Determine the (x, y) coordinate at the center of the cell enclosing the given text.  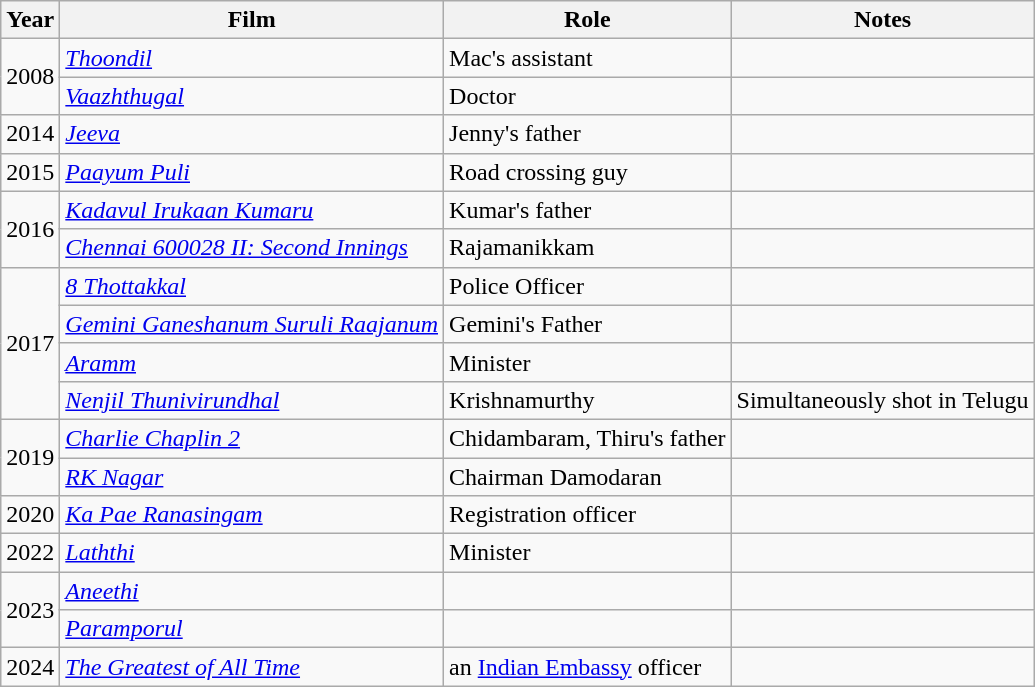
Charlie Chaplin 2 (252, 438)
Paayum Puli (252, 172)
Police Officer (588, 286)
Doctor (588, 96)
Vaazhthugal (252, 96)
Mac's assistant (588, 58)
Notes (882, 20)
Gemini Ganeshanum Suruli Raajanum (252, 324)
2024 (30, 667)
Ka Pae Ranasingam (252, 515)
Jeeva (252, 134)
Rajamanikkam (588, 248)
Paramporul (252, 629)
Gemini's Father (588, 324)
Laththi (252, 553)
Registration officer (588, 515)
Jenny's father (588, 134)
Year (30, 20)
2016 (30, 229)
Chairman Damodaran (588, 477)
2020 (30, 515)
Kumar's father (588, 210)
an Indian Embassy officer (588, 667)
Aneethi (252, 591)
Krishnamurthy (588, 400)
Role (588, 20)
2022 (30, 553)
2014 (30, 134)
2017 (30, 343)
2015 (30, 172)
Aramm (252, 362)
Simultaneously shot in Telugu (882, 400)
8 Thottakkal (252, 286)
The Greatest of All Time (252, 667)
Chidambaram, Thiru's father (588, 438)
Film (252, 20)
2008 (30, 77)
Road crossing guy (588, 172)
Kadavul Irukaan Kumaru (252, 210)
RK Nagar (252, 477)
Chennai 600028 II: Second Innings (252, 248)
Thoondil (252, 58)
Nenjil Thunivirundhal (252, 400)
2019 (30, 457)
2023 (30, 610)
